Output the [X, Y] coordinate of the center of the cell containing the given text.  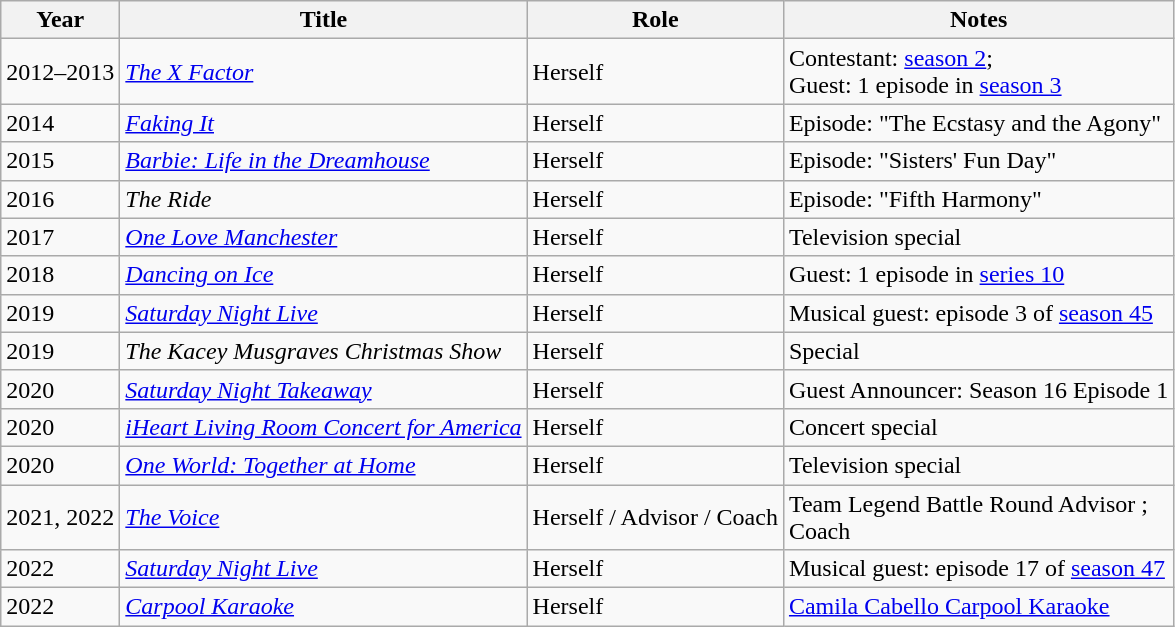
2017 [60, 237]
The X Factor [324, 72]
Musical guest: episode 3 of season 45 [978, 313]
Faking It [324, 123]
2015 [60, 161]
Musical guest: episode 17 of season 47 [978, 569]
Barbie: Life in the Dreamhouse [324, 161]
Episode: "Fifth Harmony" [978, 199]
Special [978, 351]
One World: Together at Home [324, 465]
Title [324, 20]
Camila Cabello Carpool Karaoke [978, 607]
Guest: 1 episode in series 10 [978, 275]
Role [655, 20]
One Love Manchester [324, 237]
Year [60, 20]
2021, 2022 [60, 516]
Notes [978, 20]
iHeart Living Room Concert for America [324, 427]
Carpool Karaoke [324, 607]
Episode: "The Ecstasy and the Agony" [978, 123]
Concert special [978, 427]
2012–2013 [60, 72]
Dancing on Ice [324, 275]
The Ride [324, 199]
Team Legend Battle Round Advisor ;Coach [978, 516]
Contestant: season 2;Guest: 1 episode in season 3 [978, 72]
Saturday Night Takeaway [324, 389]
Episode: "Sisters' Fun Day" [978, 161]
The Voice [324, 516]
2014 [60, 123]
2018 [60, 275]
Herself / Advisor / Coach [655, 516]
2016 [60, 199]
Guest Announcer: Season 16 Episode 1 [978, 389]
The Kacey Musgraves Christmas Show [324, 351]
